For the text-containing cell, return its midpoint in (X, Y) coordinate format. 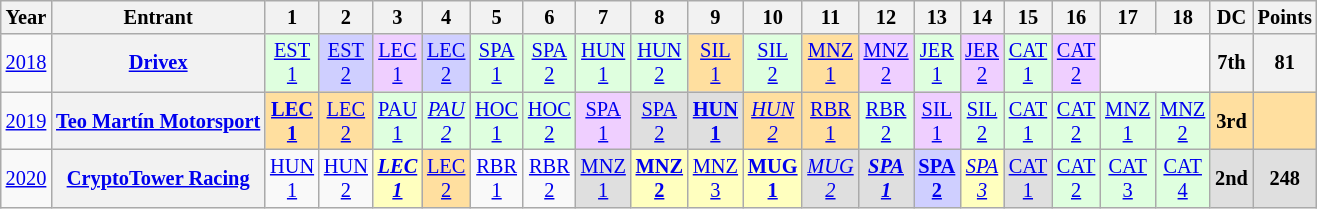
HOC1 (496, 121)
Points (1285, 17)
PAU1 (398, 121)
2 (346, 17)
17 (1128, 17)
13 (938, 17)
Teo Martín Motorsport (158, 121)
3rd (1232, 121)
HOC2 (550, 121)
8 (660, 17)
2020 (26, 178)
15 (1028, 17)
MNZ3 (716, 178)
6 (550, 17)
81 (1285, 63)
MUG1 (773, 178)
EST2 (346, 63)
7 (604, 17)
SPA3 (982, 178)
PAU2 (446, 121)
DC (1232, 17)
EST1 (292, 63)
JER2 (982, 63)
1 (292, 17)
16 (1076, 17)
CAT3 (1128, 178)
5 (496, 17)
CAT4 (1182, 178)
Year (26, 17)
248 (1285, 178)
MUG2 (830, 178)
9 (716, 17)
11 (830, 17)
2nd (1232, 178)
4 (446, 17)
Drivex (158, 63)
3 (398, 17)
2019 (26, 121)
10 (773, 17)
JER1 (938, 63)
Entrant (158, 17)
18 (1182, 17)
7th (1232, 63)
2018 (26, 63)
14 (982, 17)
CryptoTower Racing (158, 178)
12 (886, 17)
